Output the [x, y] coordinate of the center of the cell containing the given text.  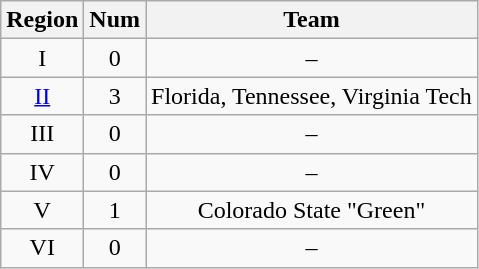
1 [115, 210]
I [42, 58]
II [42, 96]
Florida, Tennessee, Virginia Tech [312, 96]
V [42, 210]
VI [42, 248]
Team [312, 20]
IV [42, 172]
Region [42, 20]
Colorado State "Green" [312, 210]
Num [115, 20]
III [42, 134]
3 [115, 96]
